Identify which cell holds the provided text, then report its (X, Y) central coordinate. 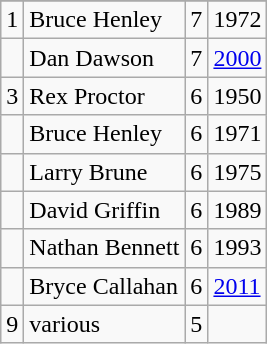
2000 (238, 58)
Nathan Bennett (104, 248)
1975 (238, 172)
Dan Dawson (104, 58)
1950 (238, 96)
1971 (238, 134)
1972 (238, 20)
1 (12, 20)
1993 (238, 248)
2011 (238, 286)
various (104, 324)
David Griffin (104, 210)
5 (196, 324)
1989 (238, 210)
9 (12, 324)
Rex Proctor (104, 96)
Bryce Callahan (104, 286)
3 (12, 96)
Larry Brune (104, 172)
